Pinpoint the cell where the given text exists, returning its [X, Y] midpoint coordinate. 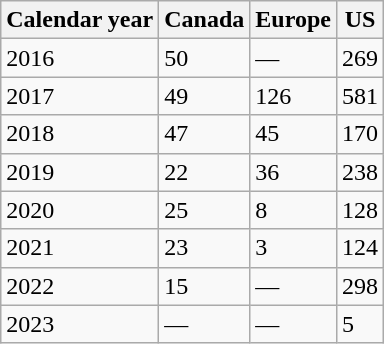
15 [204, 286]
170 [360, 134]
2018 [80, 134]
50 [204, 58]
36 [294, 172]
2022 [80, 286]
Europe [294, 20]
298 [360, 286]
Calendar year [80, 20]
Canada [204, 20]
2020 [80, 210]
2021 [80, 248]
8 [294, 210]
2016 [80, 58]
US [360, 20]
49 [204, 96]
25 [204, 210]
2019 [80, 172]
5 [360, 324]
238 [360, 172]
581 [360, 96]
124 [360, 248]
126 [294, 96]
23 [204, 248]
2017 [80, 96]
128 [360, 210]
47 [204, 134]
3 [294, 248]
45 [294, 134]
22 [204, 172]
269 [360, 58]
2023 [80, 324]
